Capture the cell that displays the provided text and extract its (X, Y) central coordinate. 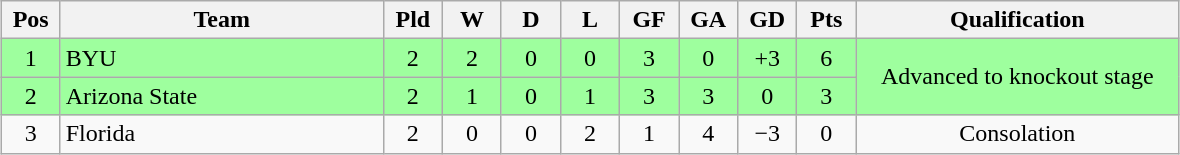
+3 (768, 58)
4 (708, 134)
GD (768, 20)
Pos (30, 20)
Pts (826, 20)
Arizona State (222, 96)
Team (222, 20)
D (530, 20)
−3 (768, 134)
GA (708, 20)
Qualification (1018, 20)
Consolation (1018, 134)
W (472, 20)
GF (650, 20)
Florida (222, 134)
BYU (222, 58)
Pld (412, 20)
L (590, 20)
Advanced to knockout stage (1018, 77)
6 (826, 58)
